Capture the cell that displays the provided text and extract its [x, y] central coordinate. 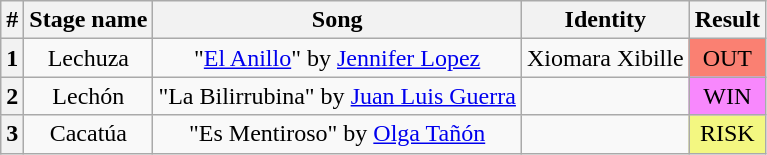
"Es Mentiroso" by Olga Tañón [338, 134]
Lechuza [88, 58]
2 [12, 96]
Result [727, 20]
Lechón [88, 96]
Identity [605, 20]
# [12, 20]
Stage name [88, 20]
1 [12, 58]
Song [338, 20]
RISK [727, 134]
3 [12, 134]
"El Anillo" by Jennifer Lopez [338, 58]
"La Bilirrubina" by Juan Luis Guerra [338, 96]
OUT [727, 58]
Cacatúa [88, 134]
Xiomara Xibille [605, 58]
WIN [727, 96]
